Detect which cell encompasses the target text, then output its [x, y] center coordinate. 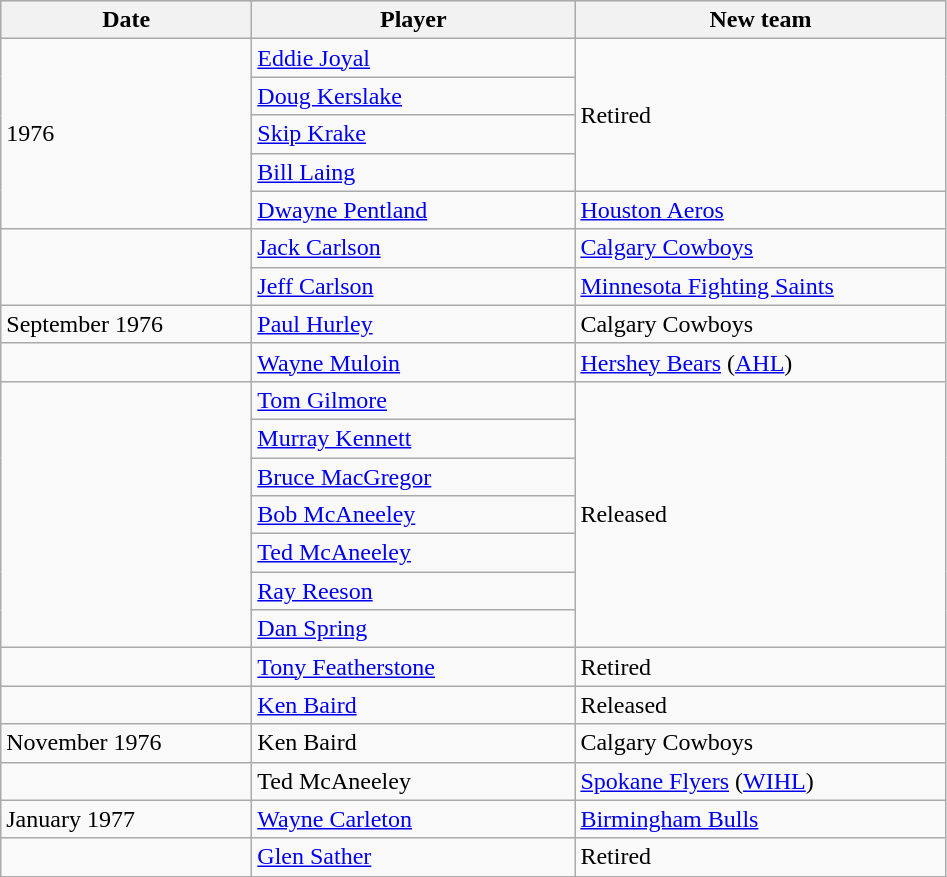
Skip Krake [414, 134]
Paul Hurley [414, 324]
January 1977 [126, 819]
Minnesota Fighting Saints [760, 286]
Ray Reeson [414, 591]
Tom Gilmore [414, 400]
Glen Sather [414, 857]
Dwayne Pentland [414, 210]
Bruce MacGregor [414, 477]
Birmingham Bulls [760, 819]
New team [760, 20]
Spokane Flyers (WIHL) [760, 781]
Bob McAneeley [414, 515]
Murray Kennett [414, 438]
1976 [126, 134]
Bill Laing [414, 172]
November 1976 [126, 743]
Tony Featherstone [414, 667]
Wayne Carleton [414, 819]
Player [414, 20]
Hershey Bears (AHL) [760, 362]
Dan Spring [414, 629]
September 1976 [126, 324]
Wayne Muloin [414, 362]
Houston Aeros [760, 210]
Jeff Carlson [414, 286]
Jack Carlson [414, 248]
Eddie Joyal [414, 58]
Date [126, 20]
Doug Kerslake [414, 96]
